Provide the (X, Y) coordinate of the cell's center where the given text is located.  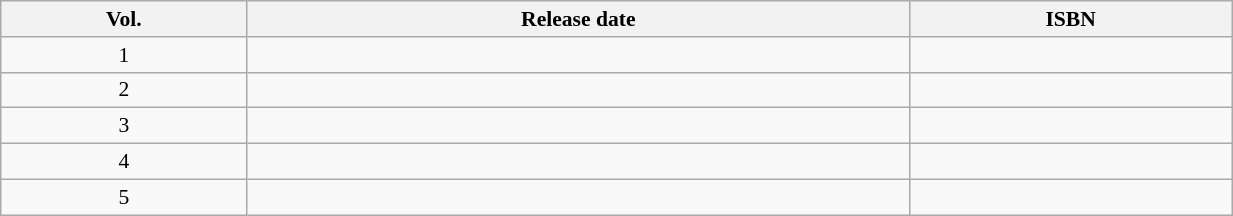
5 (124, 197)
2 (124, 90)
Release date (578, 19)
4 (124, 162)
Vol. (124, 19)
ISBN (1071, 19)
1 (124, 55)
3 (124, 126)
